Detect which cell encompasses the target text, then output its [X, Y] center coordinate. 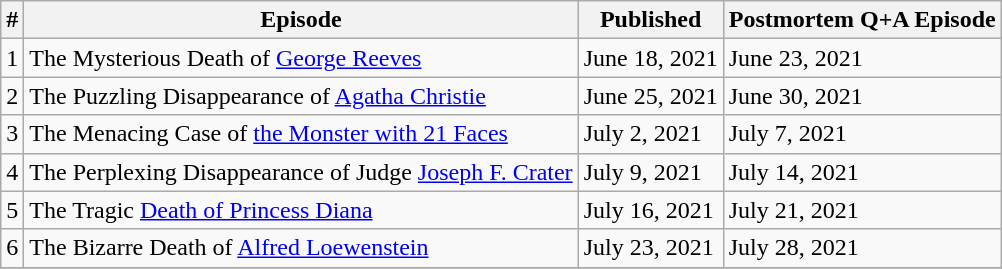
5 [12, 210]
July 21, 2021 [862, 210]
July 7, 2021 [862, 134]
The Mysterious Death of George Reeves [301, 58]
1 [12, 58]
Postmortem Q+A Episode [862, 20]
The Perplexing Disappearance of Judge Joseph F. Crater [301, 172]
2 [12, 96]
July 16, 2021 [650, 210]
June 18, 2021 [650, 58]
The Bizarre Death of Alfred Loewenstein [301, 248]
July 23, 2021 [650, 248]
June 25, 2021 [650, 96]
Published [650, 20]
The Tragic Death of Princess Diana [301, 210]
July 28, 2021 [862, 248]
June 23, 2021 [862, 58]
Episode [301, 20]
6 [12, 248]
July 9, 2021 [650, 172]
The Menacing Case of the Monster with 21 Faces [301, 134]
The Puzzling Disappearance of Agatha Christie [301, 96]
July 2, 2021 [650, 134]
4 [12, 172]
July 14, 2021 [862, 172]
# [12, 20]
June 30, 2021 [862, 96]
3 [12, 134]
